Determine the (X, Y) coordinate at the center of the cell enclosing the given text.  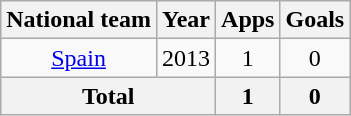
Spain (79, 58)
2013 (186, 58)
Total (108, 96)
National team (79, 20)
Apps (248, 20)
Goals (315, 20)
Year (186, 20)
